Pinpoint the cell where the given text exists, returning its (X, Y) midpoint coordinate. 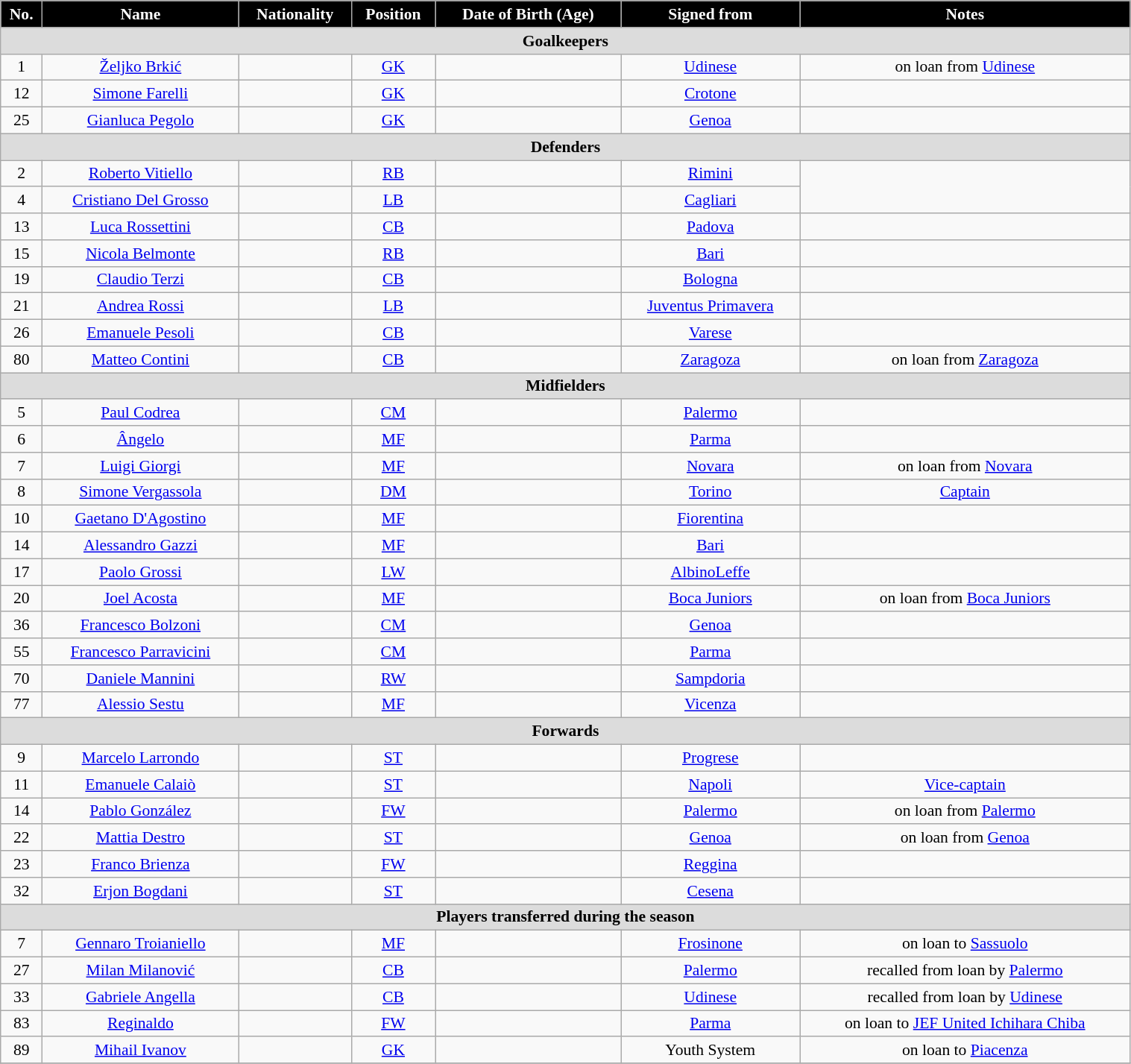
on loan from Novara (965, 466)
Defenders (565, 147)
AlbinoLeffe (711, 572)
5 (22, 413)
Mihail Ivanov (141, 1051)
on loan to JEF United Ichihara Chiba (965, 1024)
22 (22, 838)
Reginaldo (141, 1024)
Andrea Rossi (141, 306)
10 (22, 519)
Reggina (711, 864)
Emanuele Calaiò (141, 784)
Crotone (711, 94)
17 (22, 572)
8 (22, 492)
Roberto Vitiello (141, 174)
on loan from Udinese (965, 67)
Claudio Terzi (141, 280)
20 (22, 599)
27 (22, 971)
Matteo Contini (141, 359)
Novara (711, 466)
13 (22, 227)
Franco Brienza (141, 864)
77 (22, 705)
LW (394, 572)
55 (22, 652)
Francesco Bolzoni (141, 626)
Daniele Mannini (141, 679)
No. (22, 14)
Cagliari (711, 201)
9 (22, 758)
Luca Rossettini (141, 227)
Rimini (711, 174)
6 (22, 439)
Marcelo Larrondo (141, 758)
Gaetano D'Agostino (141, 519)
on loan from Zaragoza (965, 359)
15 (22, 254)
Torino (711, 492)
26 (22, 333)
RW (394, 679)
80 (22, 359)
Date of Birth (Age) (528, 14)
recalled from loan by Palermo (965, 971)
Goalkeepers (565, 41)
on loan from Boca Juniors (965, 599)
Ângelo (141, 439)
21 (22, 306)
70 (22, 679)
Luigi Giorgi (141, 466)
11 (22, 784)
Gianluca Pegolo (141, 121)
Joel Acosta (141, 599)
Position (394, 14)
89 (22, 1051)
Signed from (711, 14)
DM (394, 492)
83 (22, 1024)
Fiorentina (711, 519)
Cesena (711, 891)
36 (22, 626)
Milan Milanović (141, 971)
Juventus Primavera (711, 306)
Midfielders (565, 386)
Youth System (711, 1051)
Emanuele Pesoli (141, 333)
Paul Codrea (141, 413)
Gabriele Angella (141, 997)
Varese (711, 333)
Gennaro Troianiello (141, 944)
Nicola Belmonte (141, 254)
23 (22, 864)
25 (22, 121)
on loan from Palermo (965, 811)
Vice-captain (965, 784)
4 (22, 201)
Mattia Destro (141, 838)
Frosinone (711, 944)
Progrese (711, 758)
Bologna (711, 280)
Napoli (711, 784)
Paolo Grossi (141, 572)
Zaragoza (711, 359)
Sampdoria (711, 679)
19 (22, 280)
Name (141, 14)
Padova (711, 227)
recalled from loan by Udinese (965, 997)
Vicenza (711, 705)
Forwards (565, 731)
Captain (965, 492)
Boca Juniors (711, 599)
Francesco Parravicini (141, 652)
1 (22, 67)
Erjon Bogdani (141, 891)
12 (22, 94)
on loan from Genoa (965, 838)
on loan to Sassuolo (965, 944)
Pablo González (141, 811)
Alessio Sestu (141, 705)
Cristiano Del Grosso (141, 201)
32 (22, 891)
2 (22, 174)
Željko Brkić (141, 67)
Alessandro Gazzi (141, 546)
on loan to Piacenza (965, 1051)
Simone Vergassola (141, 492)
Simone Farelli (141, 94)
33 (22, 997)
Nationality (295, 14)
Notes (965, 14)
Players transferred during the season (565, 917)
